For the text-containing cell, return its midpoint in (x, y) coordinate format. 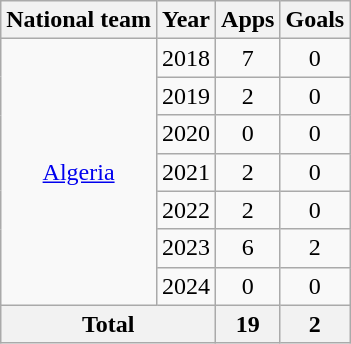
2022 (186, 210)
Apps (248, 20)
2024 (186, 286)
6 (248, 248)
Algeria (79, 172)
Total (108, 324)
2020 (186, 134)
2021 (186, 172)
National team (79, 20)
Goals (315, 20)
2018 (186, 58)
19 (248, 324)
2019 (186, 96)
2023 (186, 248)
7 (248, 58)
Year (186, 20)
